Find where the given text appears and provide that cell's center as (x, y) coordinate. 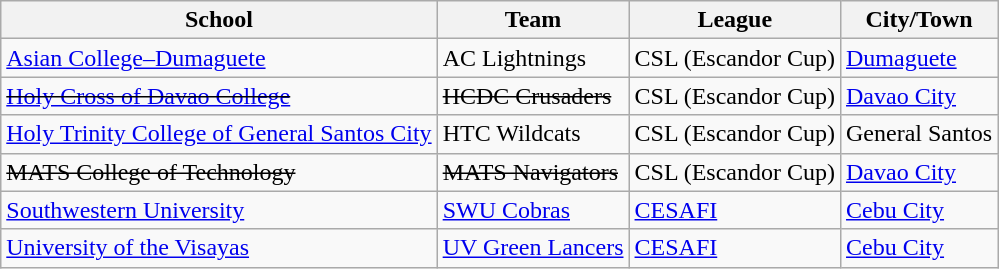
City/Town (918, 20)
University of the Visayas (219, 248)
General Santos (918, 134)
Southwestern University (219, 210)
Holy Cross of Davao College (219, 96)
SWU Cobras (533, 210)
HCDC Crusaders (533, 96)
AC Lightnings (533, 58)
MATS College of Technology (219, 172)
League (734, 20)
Dumaguete (918, 58)
UV Green Lancers (533, 248)
HTC Wildcats (533, 134)
MATS Navigators (533, 172)
Holy Trinity College of General Santos City (219, 134)
School (219, 20)
Asian College–Dumaguete (219, 58)
Team (533, 20)
